Provide the (X, Y) coordinate of the cell's center where the given text is located.  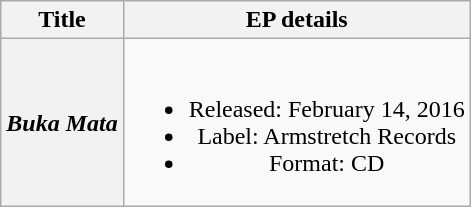
Buka Mata (62, 122)
Released: February 14, 2016Label: Armstretch RecordsFormat: CD (296, 122)
Title (62, 20)
EP details (296, 20)
